Capture the cell that displays the provided text and extract its [x, y] central coordinate. 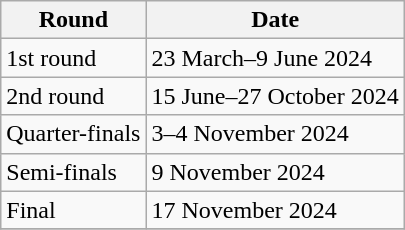
2nd round [74, 96]
17 November 2024 [275, 210]
15 June–27 October 2024 [275, 96]
Date [275, 20]
3–4 November 2024 [275, 134]
1st round [74, 58]
Quarter-finals [74, 134]
Round [74, 20]
Semi-finals [74, 172]
23 March–9 June 2024 [275, 58]
9 November 2024 [275, 172]
Final [74, 210]
